For the text-containing cell, return its midpoint in (X, Y) coordinate format. 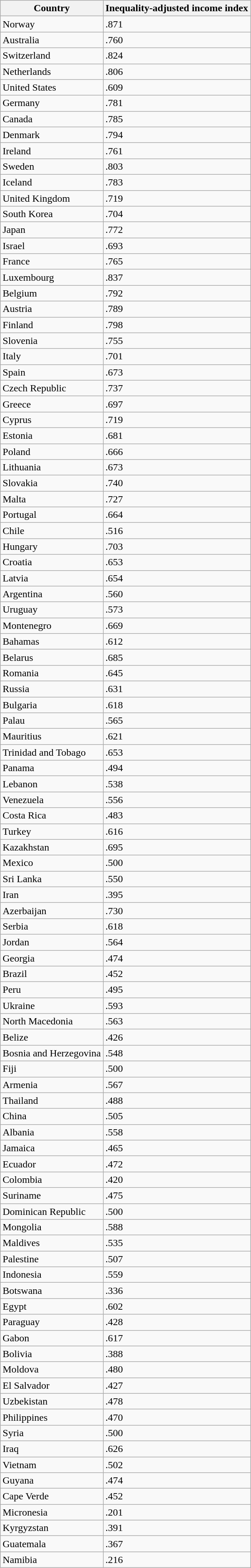
Malta (52, 499)
Peru (52, 990)
.559 (177, 1275)
United States (52, 87)
.761 (177, 151)
.558 (177, 1132)
.781 (177, 103)
Argentina (52, 594)
.727 (177, 499)
Czech Republic (52, 388)
.612 (177, 641)
Costa Rica (52, 816)
.792 (177, 293)
Belize (52, 1037)
Lithuania (52, 467)
.697 (177, 404)
Botswana (52, 1291)
.617 (177, 1338)
.785 (177, 119)
Guatemala (52, 1544)
Kazakhstan (52, 847)
.701 (177, 356)
Kyrgyzstan (52, 1528)
Maldives (52, 1243)
Jamaica (52, 1148)
.483 (177, 816)
.494 (177, 768)
.502 (177, 1464)
Ireland (52, 151)
Bulgaria (52, 705)
Fiji (52, 1069)
Canada (52, 119)
.567 (177, 1085)
Trinidad and Tobago (52, 752)
.538 (177, 784)
.535 (177, 1243)
.593 (177, 1006)
Cyprus (52, 420)
France (52, 262)
.556 (177, 800)
Lebanon (52, 784)
.426 (177, 1037)
Bosnia and Herzegovina (52, 1053)
.565 (177, 721)
.626 (177, 1449)
.420 (177, 1180)
.560 (177, 594)
Bolivia (52, 1354)
.824 (177, 56)
Albania (52, 1132)
.367 (177, 1544)
.550 (177, 879)
.783 (177, 182)
.216 (177, 1560)
.666 (177, 451)
Mongolia (52, 1227)
Iran (52, 895)
Chile (52, 531)
Venezuela (52, 800)
.336 (177, 1291)
.871 (177, 24)
Austria (52, 309)
Micronesia (52, 1512)
Iraq (52, 1449)
.465 (177, 1148)
Netherlands (52, 72)
Gabon (52, 1338)
South Korea (52, 214)
Thailand (52, 1101)
Brazil (52, 974)
China (52, 1116)
Sweden (52, 166)
Paraguay (52, 1322)
Denmark (52, 135)
.495 (177, 990)
Poland (52, 451)
North Macedonia (52, 1021)
Suriname (52, 1195)
.428 (177, 1322)
Slovakia (52, 483)
Sri Lanka (52, 879)
.388 (177, 1354)
.480 (177, 1370)
Iceland (52, 182)
Belgium (52, 293)
.472 (177, 1164)
.681 (177, 435)
Slovenia (52, 341)
.427 (177, 1385)
.602 (177, 1306)
.837 (177, 277)
Switzerland (52, 56)
Belarus (52, 657)
.475 (177, 1195)
.505 (177, 1116)
Turkey (52, 831)
.703 (177, 547)
Montenegro (52, 626)
Serbia (52, 926)
.695 (177, 847)
Japan (52, 230)
Croatia (52, 562)
Mexico (52, 863)
.704 (177, 214)
Armenia (52, 1085)
Vietnam (52, 1464)
.798 (177, 325)
Russia (52, 689)
.609 (177, 87)
.794 (177, 135)
.588 (177, 1227)
.693 (177, 246)
.740 (177, 483)
.391 (177, 1528)
Colombia (52, 1180)
Italy (52, 356)
Portugal (52, 515)
.760 (177, 40)
Panama (52, 768)
Dominican Republic (52, 1212)
.564 (177, 942)
.755 (177, 341)
.631 (177, 689)
.470 (177, 1417)
.765 (177, 262)
.737 (177, 388)
.548 (177, 1053)
Estonia (52, 435)
Syria (52, 1433)
.645 (177, 673)
Philippines (52, 1417)
Luxembourg (52, 277)
.616 (177, 831)
Hungary (52, 547)
Mauritius (52, 737)
Australia (52, 40)
Palestine (52, 1259)
Egypt (52, 1306)
Azerbaijan (52, 910)
.772 (177, 230)
Namibia (52, 1560)
Indonesia (52, 1275)
Moldova (52, 1370)
.201 (177, 1512)
Finland (52, 325)
Guyana (52, 1481)
.685 (177, 657)
.803 (177, 166)
.478 (177, 1401)
.730 (177, 910)
Israel (52, 246)
Uzbekistan (52, 1401)
.573 (177, 610)
Country (52, 8)
.669 (177, 626)
Norway (52, 24)
Germany (52, 103)
Palau (52, 721)
United Kingdom (52, 198)
Greece (52, 404)
.395 (177, 895)
.488 (177, 1101)
.563 (177, 1021)
Jordan (52, 942)
Georgia (52, 958)
El Salvador (52, 1385)
Spain (52, 372)
.806 (177, 72)
.654 (177, 578)
.507 (177, 1259)
Bahamas (52, 641)
Cape Verde (52, 1496)
Inequality-adjusted income index (177, 8)
.516 (177, 531)
Ukraine (52, 1006)
Latvia (52, 578)
Romania (52, 673)
.789 (177, 309)
.664 (177, 515)
.621 (177, 737)
Uruguay (52, 610)
Ecuador (52, 1164)
